Locate the cell with the specified text and output its [x, y] center coordinate. 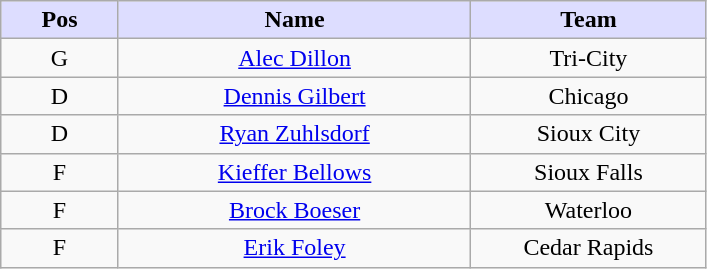
Pos [60, 20]
Dennis Gilbert [294, 96]
G [60, 58]
Tri-City [588, 58]
Waterloo [588, 210]
Name [294, 20]
Chicago [588, 96]
Sioux Falls [588, 172]
Kieffer Bellows [294, 172]
Team [588, 20]
Alec Dillon [294, 58]
Cedar Rapids [588, 248]
Ryan Zuhlsdorf [294, 134]
Brock Boeser [294, 210]
Sioux City [588, 134]
Erik Foley [294, 248]
